Return [x, y] of the center of cell containing provided text 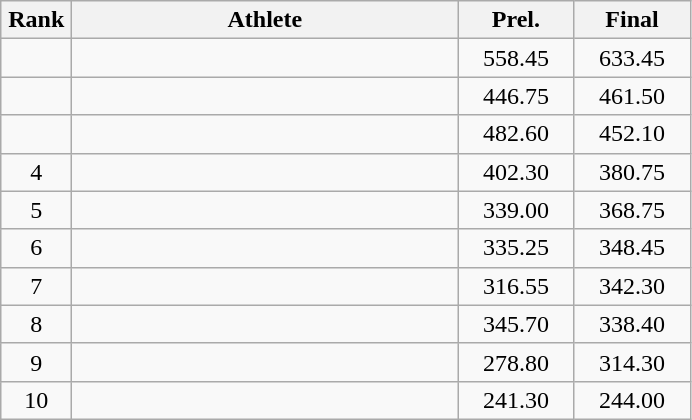
338.40 [632, 324]
241.30 [516, 400]
633.45 [632, 58]
368.75 [632, 210]
244.00 [632, 400]
Final [632, 20]
452.10 [632, 134]
402.30 [516, 172]
9 [36, 362]
339.00 [516, 210]
5 [36, 210]
558.45 [516, 58]
348.45 [632, 248]
4 [36, 172]
446.75 [516, 96]
482.60 [516, 134]
Athlete [265, 20]
7 [36, 286]
316.55 [516, 286]
6 [36, 248]
335.25 [516, 248]
10 [36, 400]
8 [36, 324]
Rank [36, 20]
278.80 [516, 362]
314.30 [632, 362]
461.50 [632, 96]
345.70 [516, 324]
Prel. [516, 20]
380.75 [632, 172]
342.30 [632, 286]
